Scan for the cell matching the given text and deliver its [X, Y] coordinate at center. 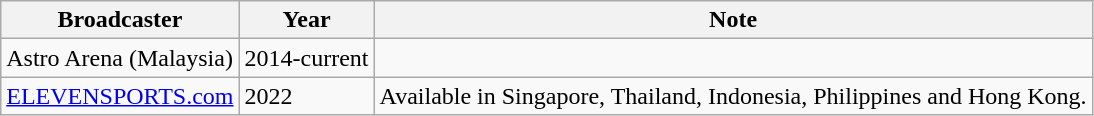
Note [733, 20]
Astro Arena (Malaysia) [120, 58]
Available in Singapore, Thailand, Indonesia, Philippines and Hong Kong. [733, 96]
Broadcaster [120, 20]
ELEVENSPORTS.com [120, 96]
Year [306, 20]
2014-current [306, 58]
2022 [306, 96]
